Determine the (x, y) coordinate at the center of the cell enclosing the given text.  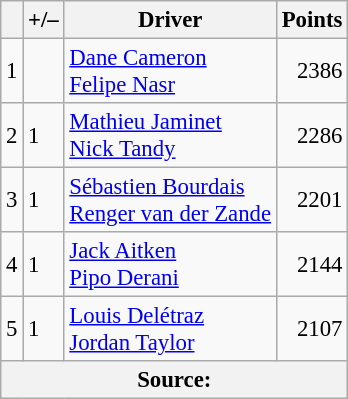
Louis Delétraz Jordan Taylor (170, 330)
+/– (44, 20)
Sébastien Bourdais Renger van der Zande (170, 200)
3 (12, 200)
Mathieu Jaminet Nick Tandy (170, 136)
Points (312, 20)
2107 (312, 330)
2144 (312, 264)
Jack Aitken Pipo Derani (170, 264)
4 (12, 264)
2201 (312, 200)
2386 (312, 72)
2 (12, 136)
Dane Cameron Felipe Nasr (170, 72)
5 (12, 330)
Driver (170, 20)
2286 (312, 136)
